Capture the cell that displays the provided text and extract its [x, y] central coordinate. 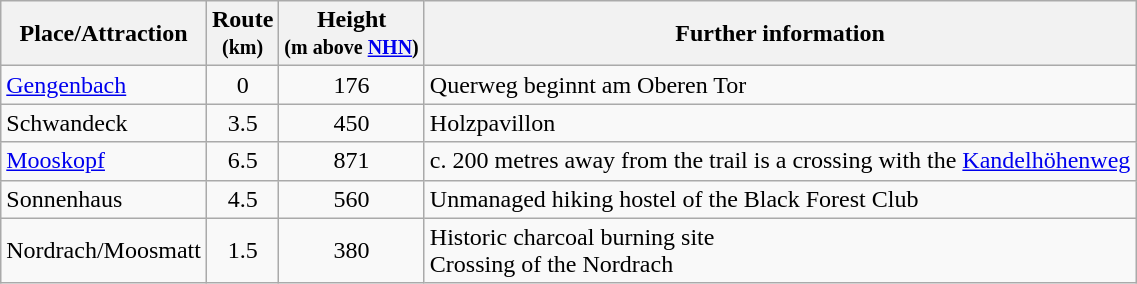
Unmanaged hiking hostel of the Black Forest Club [780, 199]
6.5 [242, 161]
Schwandeck [104, 123]
Nordrach/Moosmatt [104, 250]
871 [352, 161]
450 [352, 123]
Further information [780, 34]
176 [352, 85]
3.5 [242, 123]
Holzpavillon [780, 123]
Mooskopf [104, 161]
c. 200 metres away from the trail is a crossing with the Kandelhöhenweg [780, 161]
380 [352, 250]
Height (m above NHN) [352, 34]
Historic charcoal burning siteCrossing of the Nordrach [780, 250]
0 [242, 85]
1.5 [242, 250]
Place/Attraction [104, 34]
Gengenbach [104, 85]
Route (km) [242, 34]
Querweg beginnt am Oberen Tor [780, 85]
560 [352, 199]
4.5 [242, 199]
Sonnenhaus [104, 199]
